Find where the given text appears and provide that cell's center as [X, Y] coordinate. 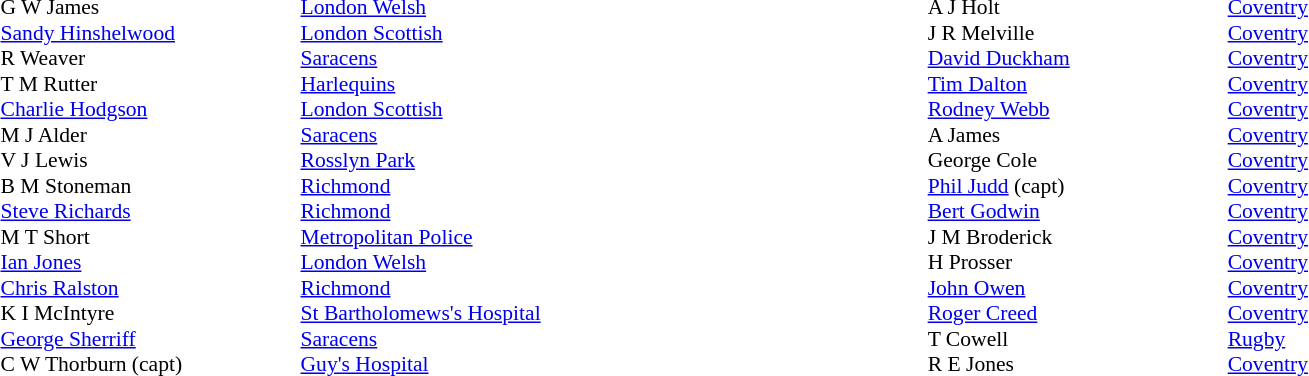
St Bartholomews's Hospital [420, 313]
George Sherriff [150, 339]
J M Broderick [1078, 237]
M T Short [150, 237]
Rugby [1268, 339]
V J Lewis [150, 161]
Metropolitan Police [420, 237]
K I McIntyre [150, 313]
London Welsh [420, 263]
H Prosser [1078, 263]
T M Rutter [150, 84]
David Duckham [1078, 59]
Tim Dalton [1078, 84]
J R Melville [1078, 33]
A James [1078, 135]
Rodney Webb [1078, 109]
Ian Jones [150, 263]
Harlequins [420, 84]
Steve Richards [150, 211]
Sandy Hinshelwood [150, 33]
Chris Ralston [150, 288]
George Cole [1078, 161]
Phil Judd (capt) [1078, 186]
Roger Creed [1078, 313]
Charlie Hodgson [150, 109]
M J Alder [150, 135]
B M Stoneman [150, 186]
T Cowell [1078, 339]
Bert Godwin [1078, 211]
Rosslyn Park [420, 161]
R Weaver [150, 59]
John Owen [1078, 288]
